Find where the given text appears and provide that cell's center as (x, y) coordinate. 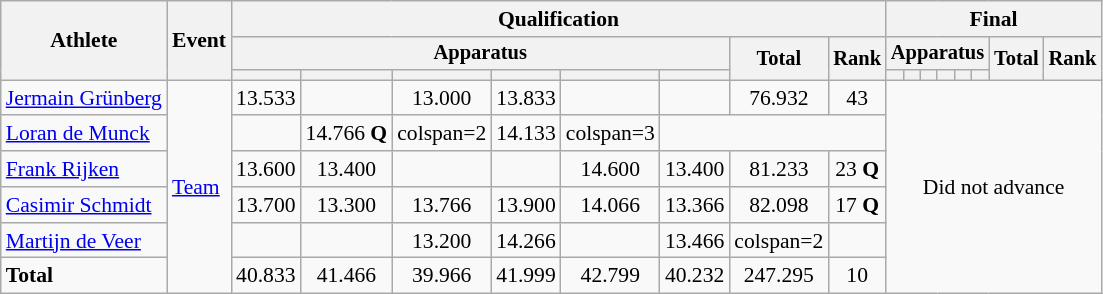
17 Q (857, 205)
14.133 (526, 134)
Team (199, 187)
Casimir Schmidt (84, 205)
Final (994, 19)
14.066 (610, 205)
13.300 (347, 205)
13.466 (694, 241)
Event (199, 40)
Athlete (84, 40)
Frank Rijken (84, 169)
13.900 (526, 205)
41.466 (347, 276)
13.533 (266, 98)
13.833 (526, 98)
13.700 (266, 205)
82.098 (778, 205)
13.000 (442, 98)
39.966 (442, 276)
13.366 (694, 205)
13.766 (442, 205)
Did not advance (994, 187)
81.233 (778, 169)
13.200 (442, 241)
14.600 (610, 169)
23 Q (857, 169)
76.932 (778, 98)
Martijn de Veer (84, 241)
40.833 (266, 276)
Qualification (558, 19)
40.232 (694, 276)
41.999 (526, 276)
13.600 (266, 169)
Jermain Grünberg (84, 98)
colspan=3 (610, 134)
247.295 (778, 276)
42.799 (610, 276)
14.766 Q (347, 134)
Loran de Munck (84, 134)
43 (857, 98)
10 (857, 276)
14.266 (526, 241)
